Return the (X, Y) coordinate for the center point of the cell that contains the specified text.  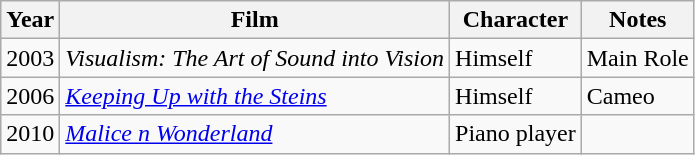
Notes (638, 20)
Character (516, 20)
Film (255, 20)
2010 (30, 134)
2006 (30, 96)
Visualism: The Art of Sound into Vision (255, 58)
Cameo (638, 96)
Malice n Wonderland (255, 134)
Main Role (638, 58)
Year (30, 20)
Keeping Up with the Steins (255, 96)
2003 (30, 58)
Piano player (516, 134)
